Detect which cell encompasses the target text, then output its [X, Y] center coordinate. 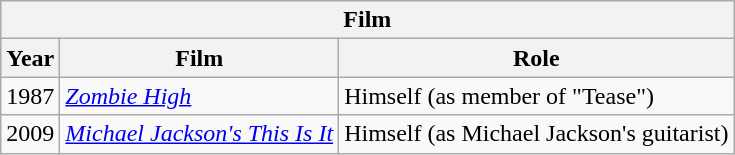
Zombie High [200, 96]
Himself (as member of "Tease") [536, 96]
Role [536, 58]
Himself (as Michael Jackson's guitarist) [536, 134]
2009 [30, 134]
1987 [30, 96]
Year [30, 58]
Michael Jackson's This Is It [200, 134]
